Locate the cell with the specified text and output its (x, y) center coordinate. 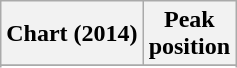
Peakposition (189, 34)
Chart (2014) (72, 34)
